Identify which cell holds the provided text, then report its [X, Y] central coordinate. 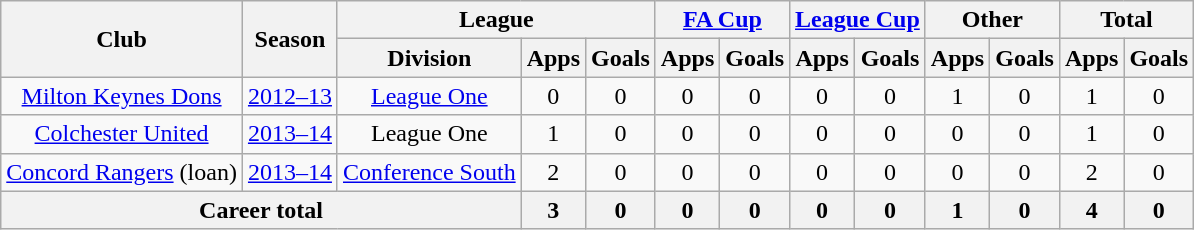
Career total [261, 210]
Colchester United [122, 134]
Milton Keynes Dons [122, 96]
2012–13 [290, 96]
Other [992, 20]
Club [122, 39]
League Cup [858, 20]
Season [290, 39]
League [496, 20]
3 [553, 210]
Total [1126, 20]
Conference South [429, 172]
4 [1091, 210]
FA Cup [722, 20]
Division [429, 58]
Concord Rangers (loan) [122, 172]
